Determine the [x, y] coordinate at the center of the cell enclosing the given text.  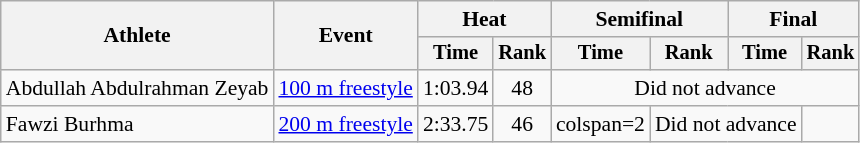
Abdullah Abdulrahman Zeyab [138, 88]
colspan=2 [600, 124]
Semifinal [640, 19]
100 m freestyle [345, 88]
Event [345, 36]
Final [794, 19]
Fawzi Burhma [138, 124]
46 [522, 124]
2:33.75 [456, 124]
Athlete [138, 36]
1:03.94 [456, 88]
48 [522, 88]
200 m freestyle [345, 124]
Heat [484, 19]
